Provide the (x, y) coordinate of the cell's center where the given text is located.  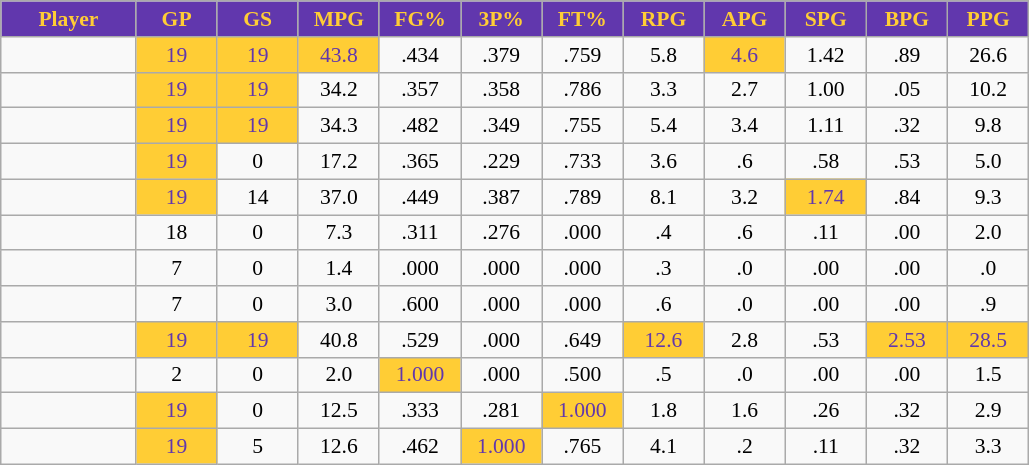
10.2 (988, 90)
4.1 (664, 447)
.649 (582, 340)
1.00 (826, 90)
3P% (502, 19)
2.8 (744, 340)
GP (176, 19)
.84 (906, 197)
.357 (420, 90)
5.4 (664, 126)
3.4 (744, 126)
Player (68, 19)
.765 (582, 447)
.529 (420, 340)
5 (258, 447)
1.4 (338, 269)
.9 (988, 304)
GS (258, 19)
.4 (664, 233)
.482 (420, 126)
.434 (420, 55)
1.74 (826, 197)
2.7 (744, 90)
3.0 (338, 304)
40.8 (338, 340)
1.8 (664, 411)
.759 (582, 55)
.449 (420, 197)
34.2 (338, 90)
FG% (420, 19)
.5 (664, 375)
.358 (502, 90)
.365 (420, 162)
PPG (988, 19)
MPG (338, 19)
.379 (502, 55)
2.9 (988, 411)
5.0 (988, 162)
4.6 (744, 55)
7.3 (338, 233)
.600 (420, 304)
1.42 (826, 55)
.58 (826, 162)
28.5 (988, 340)
18 (176, 233)
SPG (826, 19)
14 (258, 197)
.311 (420, 233)
FT% (582, 19)
RPG (664, 19)
12.5 (338, 411)
2.53 (906, 340)
.387 (502, 197)
.2 (744, 447)
1.11 (826, 126)
.3 (664, 269)
5.8 (664, 55)
34.3 (338, 126)
8.1 (664, 197)
3.6 (664, 162)
37.0 (338, 197)
APG (744, 19)
2 (176, 375)
26.6 (988, 55)
.733 (582, 162)
.333 (420, 411)
.05 (906, 90)
.229 (502, 162)
.789 (582, 197)
9.8 (988, 126)
17.2 (338, 162)
.786 (582, 90)
.281 (502, 411)
.755 (582, 126)
9.3 (988, 197)
.26 (826, 411)
.462 (420, 447)
1.5 (988, 375)
.276 (502, 233)
3.2 (744, 197)
.349 (502, 126)
BPG (906, 19)
.89 (906, 55)
.500 (582, 375)
1.6 (744, 411)
43.8 (338, 55)
